Identify which cell holds the provided text, then report its [x, y] central coordinate. 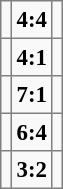
4:4 [32, 20]
6:4 [32, 132]
4:1 [32, 57]
7:1 [32, 95]
3:2 [32, 170]
